Scan for the cell matching the given text and deliver its [x, y] coordinate at center. 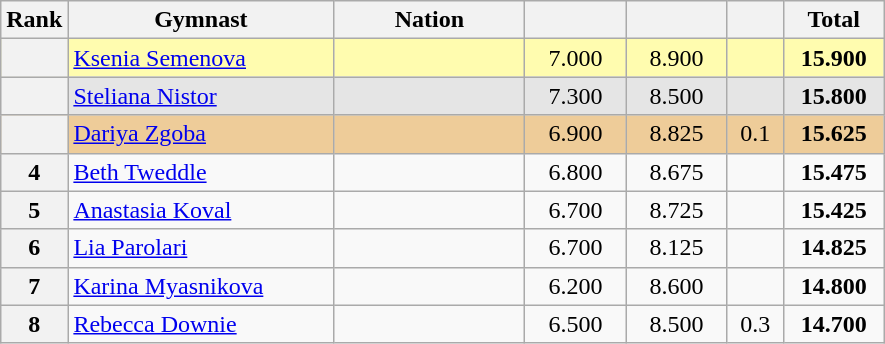
Rebecca Downie [201, 324]
8.675 [676, 172]
0.1 [755, 134]
6.800 [576, 172]
7.000 [576, 58]
Gymnast [201, 20]
6.200 [576, 286]
Anastasia Koval [201, 210]
15.625 [834, 134]
15.425 [834, 210]
14.800 [834, 286]
8 [34, 324]
15.900 [834, 58]
Karina Myasnikova [201, 286]
8.725 [676, 210]
4 [34, 172]
8.600 [676, 286]
Nation [430, 20]
Steliana Nistor [201, 96]
6 [34, 248]
8.125 [676, 248]
7.300 [576, 96]
Total [834, 20]
7 [34, 286]
15.800 [834, 96]
Rank [34, 20]
Dariya Zgoba [201, 134]
6.500 [576, 324]
Ksenia Semenova [201, 58]
6.900 [576, 134]
0.3 [755, 324]
8.825 [676, 134]
15.475 [834, 172]
14.825 [834, 248]
5 [34, 210]
8.900 [676, 58]
Beth Tweddle [201, 172]
Lia Parolari [201, 248]
14.700 [834, 324]
